Find where the given text appears and provide that cell's center as [X, Y] coordinate. 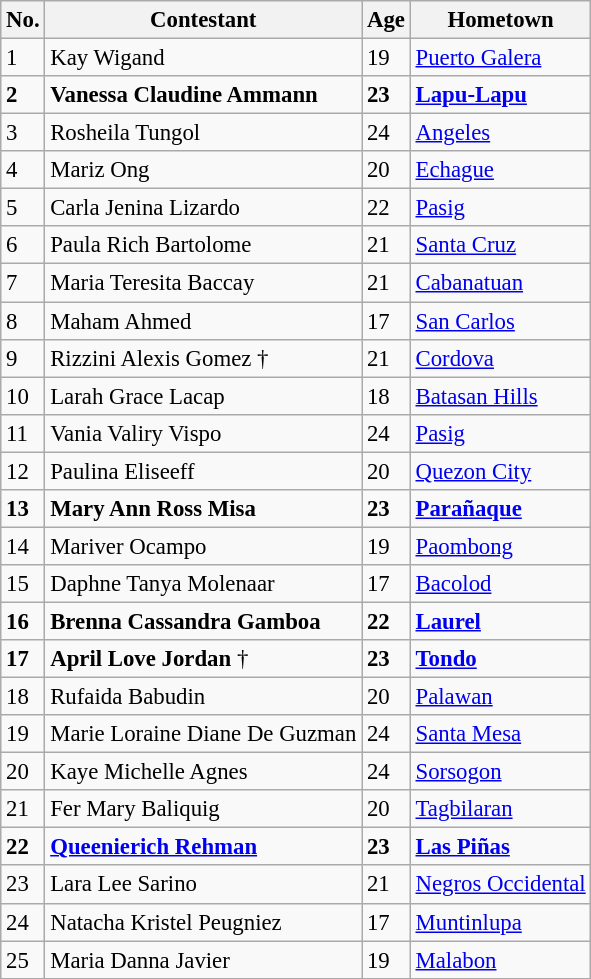
Mariz Ong [204, 170]
6 [23, 245]
Palawan [500, 697]
Maham Ahmed [204, 321]
Paombong [500, 546]
Mary Ann Ross Misa [204, 509]
Negros Occidental [500, 885]
Larah Grace Lacap [204, 396]
Contestant [204, 20]
Marie Loraine Diane De Guzman [204, 734]
Angeles [500, 133]
Las Piñas [500, 847]
13 [23, 509]
Natacha Kristel Peugniez [204, 922]
5 [23, 208]
1 [23, 58]
April Love Jordan † [204, 659]
Daphne Tanya Molenaar [204, 584]
4 [23, 170]
Quezon City [500, 471]
Brenna Cassandra Gamboa [204, 621]
Maria Teresita Baccay [204, 283]
Tondo [500, 659]
12 [23, 471]
3 [23, 133]
7 [23, 283]
Age [386, 20]
11 [23, 433]
16 [23, 621]
Echague [500, 170]
Sorsogon [500, 772]
Tagbilaran [500, 809]
Santa Mesa [500, 734]
Santa Cruz [500, 245]
Vanessa Claudine Ammann [204, 95]
Vania Valiry Vispo [204, 433]
Queenierich Rehman [204, 847]
Parañaque [500, 509]
Kaye Michelle Agnes [204, 772]
Mariver Ocampo [204, 546]
San Carlos [500, 321]
Paulina Eliseeff [204, 471]
Kay Wigand [204, 58]
10 [23, 396]
14 [23, 546]
Malabon [500, 960]
9 [23, 358]
Maria Danna Javier [204, 960]
Rizzini Alexis Gomez † [204, 358]
Rosheila Tungol [204, 133]
Cabanatuan [500, 283]
Lara Lee Sarino [204, 885]
Hometown [500, 20]
2 [23, 95]
Muntinlupa [500, 922]
15 [23, 584]
Rufaida Babudin [204, 697]
Carla Jenina Lizardo [204, 208]
Paula Rich Bartolome [204, 245]
Fer Mary Baliquig [204, 809]
Lapu-Lapu [500, 95]
25 [23, 960]
Cordova [500, 358]
Bacolod [500, 584]
No. [23, 20]
Batasan Hills [500, 396]
Laurel [500, 621]
Puerto Galera [500, 58]
8 [23, 321]
